Capture the cell that displays the provided text and extract its (X, Y) central coordinate. 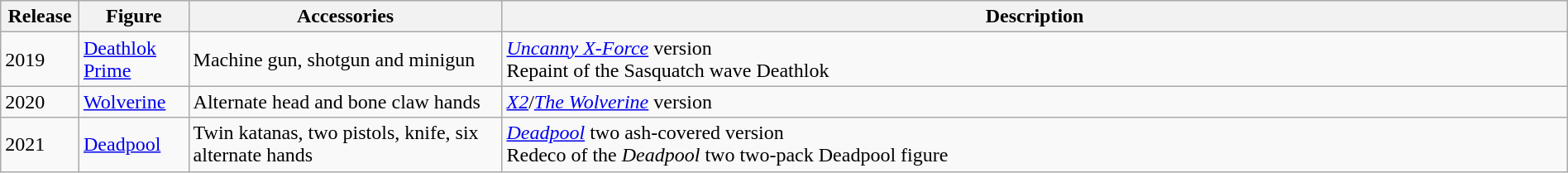
X2/The Wolverine version (1035, 102)
Deathlok Prime (134, 60)
Machine gun, shotgun and minigun (346, 60)
Accessories (346, 17)
Description (1035, 17)
Deadpool two ash-covered versionRedeco of the Deadpool two two-pack Deadpool figure (1035, 144)
Release (40, 17)
2019 (40, 60)
Uncanny X-Force versionRepaint of the Sasquatch wave Deathlok (1035, 60)
Wolverine (134, 102)
2021 (40, 144)
Twin katanas, two pistols, knife, six alternate hands (346, 144)
Alternate head and bone claw hands (346, 102)
Figure (134, 17)
Deadpool (134, 144)
2020 (40, 102)
